Determine the (x, y) coordinate at the center of the cell enclosing the given text.  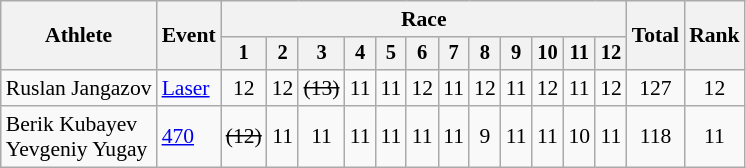
2 (283, 54)
(13) (321, 88)
Event (189, 36)
Athlete (79, 36)
470 (189, 136)
Rank (714, 36)
6 (422, 54)
4 (360, 54)
1 (244, 54)
Ruslan Jangazov (79, 88)
8 (485, 54)
3 (321, 54)
(12) (244, 136)
Berik KubayevYevgeniy Yugay (79, 136)
5 (390, 54)
Laser (189, 88)
Total (656, 36)
7 (454, 54)
Race (424, 19)
118 (656, 136)
127 (656, 88)
